From the cell containing the given text, extract its center point as [x, y] coordinate. 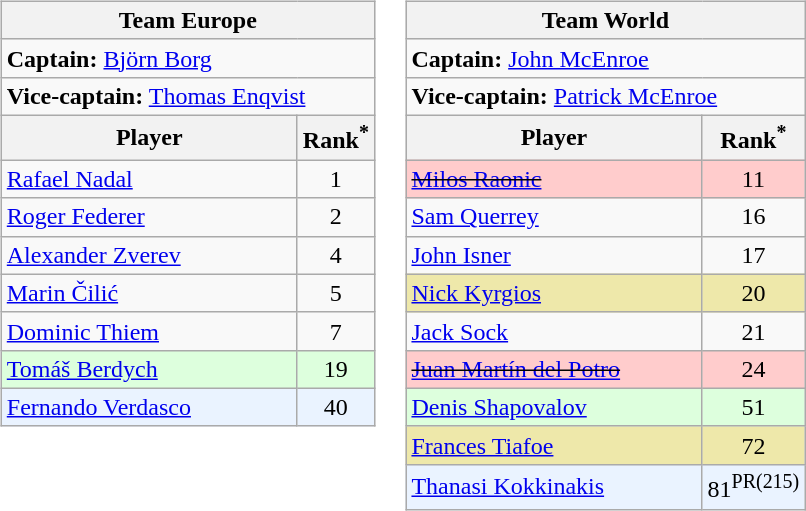
24 [754, 369]
Sam Querrey [554, 217]
Nick Kyrgios [554, 293]
2 [336, 217]
20 [754, 293]
Thanasi Kokkinakis [554, 486]
Frances Tiafoe [554, 445]
Tomáš Berdych [149, 369]
19 [336, 369]
17 [754, 255]
11 [754, 179]
Rafael Nadal [149, 179]
Juan Martín del Potro [554, 369]
Fernando Verdasco [149, 407]
John Isner [554, 255]
Marin Čilić [149, 293]
51 [754, 407]
Captain: John McEnroe [606, 58]
5 [336, 293]
Vice-captain: Thomas Enqvist [188, 96]
81PR(215) [754, 486]
7 [336, 331]
Alexander Zverev [149, 255]
Jack Sock [554, 331]
21 [754, 331]
Team Europe [188, 20]
Roger Federer [149, 217]
40 [336, 407]
Denis Shapovalov [554, 407]
Captain: Björn Borg [188, 58]
Dominic Thiem [149, 331]
4 [336, 255]
Milos Raonic [554, 179]
Vice-captain: Patrick McEnroe [606, 96]
16 [754, 217]
Team World [606, 20]
1 [336, 179]
72 [754, 445]
